For the text-containing cell, return its midpoint in (x, y) coordinate format. 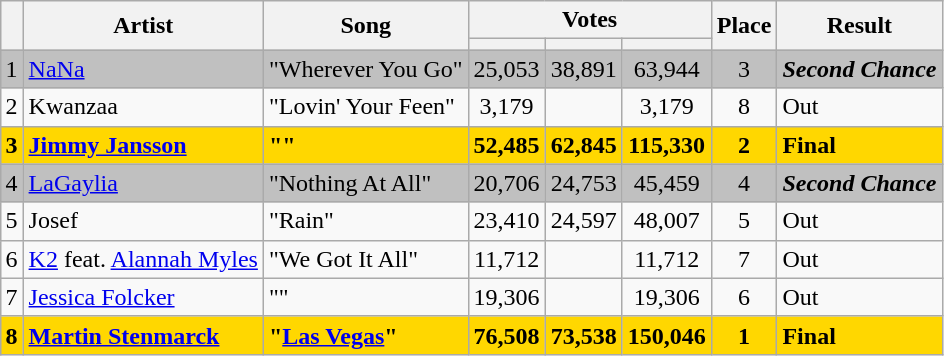
Josef (143, 221)
LaGaylia (143, 183)
"We Got It All" (366, 259)
25,053 (506, 69)
24,597 (584, 221)
Votes (590, 20)
73,538 (584, 335)
"Wherever You Go" (366, 69)
52,485 (506, 145)
115,330 (666, 145)
45,459 (666, 183)
Jessica Folcker (143, 297)
Kwanzaa (143, 107)
Result (860, 26)
NaNa (143, 69)
"Las Vegas" (366, 335)
Place (744, 26)
Artist (143, 26)
"Nothing At All" (366, 183)
K2 feat. Alannah Myles (143, 259)
63,944 (666, 69)
76,508 (506, 335)
24,753 (584, 183)
"Rain" (366, 221)
20,706 (506, 183)
62,845 (584, 145)
Jimmy Jansson (143, 145)
38,891 (584, 69)
Song (366, 26)
Martin Stenmarck (143, 335)
"Lovin' Your Feen" (366, 107)
23,410 (506, 221)
48,007 (666, 221)
150,046 (666, 335)
